Return (X, Y) of the center of cell containing provided text 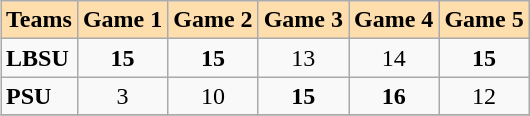
Teams (40, 20)
Game 2 (213, 20)
13 (303, 58)
Game 3 (303, 20)
Game 4 (393, 20)
Game 5 (484, 20)
Game 1 (122, 20)
LBSU (40, 58)
PSU (40, 96)
14 (393, 58)
10 (213, 96)
3 (122, 96)
16 (393, 96)
12 (484, 96)
